Extract the (x, y) coordinate from the center of the cell holding the provided text.  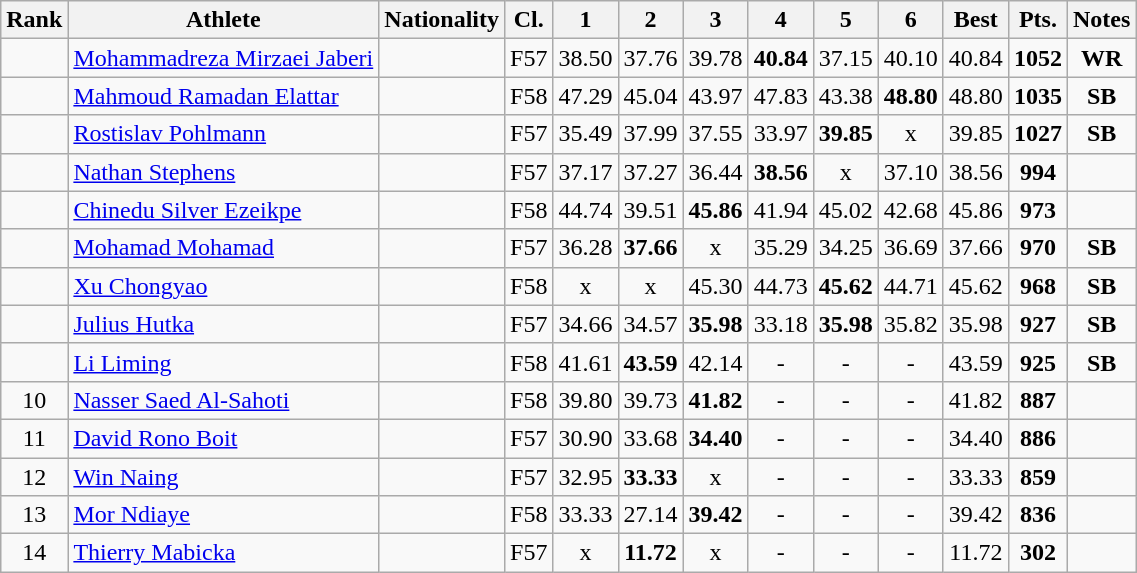
WR (1101, 58)
Rostislav Pohlmann (224, 134)
45.30 (716, 286)
Mohamad Mohamad (224, 248)
33.97 (780, 134)
37.17 (586, 172)
39.78 (716, 58)
39.73 (650, 400)
27.14 (650, 515)
Win Naing (224, 477)
44.73 (780, 286)
Thierry Mabicka (224, 553)
35.82 (910, 324)
Julius Hutka (224, 324)
39.51 (650, 210)
Chinedu Silver Ezeikpe (224, 210)
1035 (1038, 96)
968 (1038, 286)
45.04 (650, 96)
6 (910, 20)
2 (650, 20)
39.80 (586, 400)
Pts. (1038, 20)
David Rono Boit (224, 438)
Cl. (529, 20)
38.50 (586, 58)
41.94 (780, 210)
Nasser Saed Al-Sahoti (224, 400)
40.10 (910, 58)
47.83 (780, 96)
3 (716, 20)
13 (34, 515)
925 (1038, 362)
44.74 (586, 210)
33.18 (780, 324)
Nationality (442, 20)
42.14 (716, 362)
34.57 (650, 324)
36.28 (586, 248)
Xu Chongyao (224, 286)
32.95 (586, 477)
Notes (1101, 20)
973 (1038, 210)
37.55 (716, 134)
37.15 (846, 58)
4 (780, 20)
37.76 (650, 58)
45.02 (846, 210)
Li Liming (224, 362)
5 (846, 20)
Best (976, 20)
1 (586, 20)
35.29 (780, 248)
302 (1038, 553)
970 (1038, 248)
Mahmoud Ramadan Elattar (224, 96)
33.68 (650, 438)
36.69 (910, 248)
41.61 (586, 362)
Athlete (224, 20)
36.44 (716, 172)
887 (1038, 400)
42.68 (910, 210)
994 (1038, 172)
44.71 (910, 286)
34.66 (586, 324)
47.29 (586, 96)
43.97 (716, 96)
37.27 (650, 172)
927 (1038, 324)
37.10 (910, 172)
12 (34, 477)
Mohammadreza Mirzaei Jaberi (224, 58)
859 (1038, 477)
35.49 (586, 134)
1027 (1038, 134)
11 (34, 438)
1052 (1038, 58)
836 (1038, 515)
30.90 (586, 438)
10 (34, 400)
14 (34, 553)
Nathan Stephens (224, 172)
43.38 (846, 96)
Rank (34, 20)
886 (1038, 438)
37.99 (650, 134)
Mor Ndiaye (224, 515)
34.25 (846, 248)
